Return [X, Y] of the center of cell containing provided text 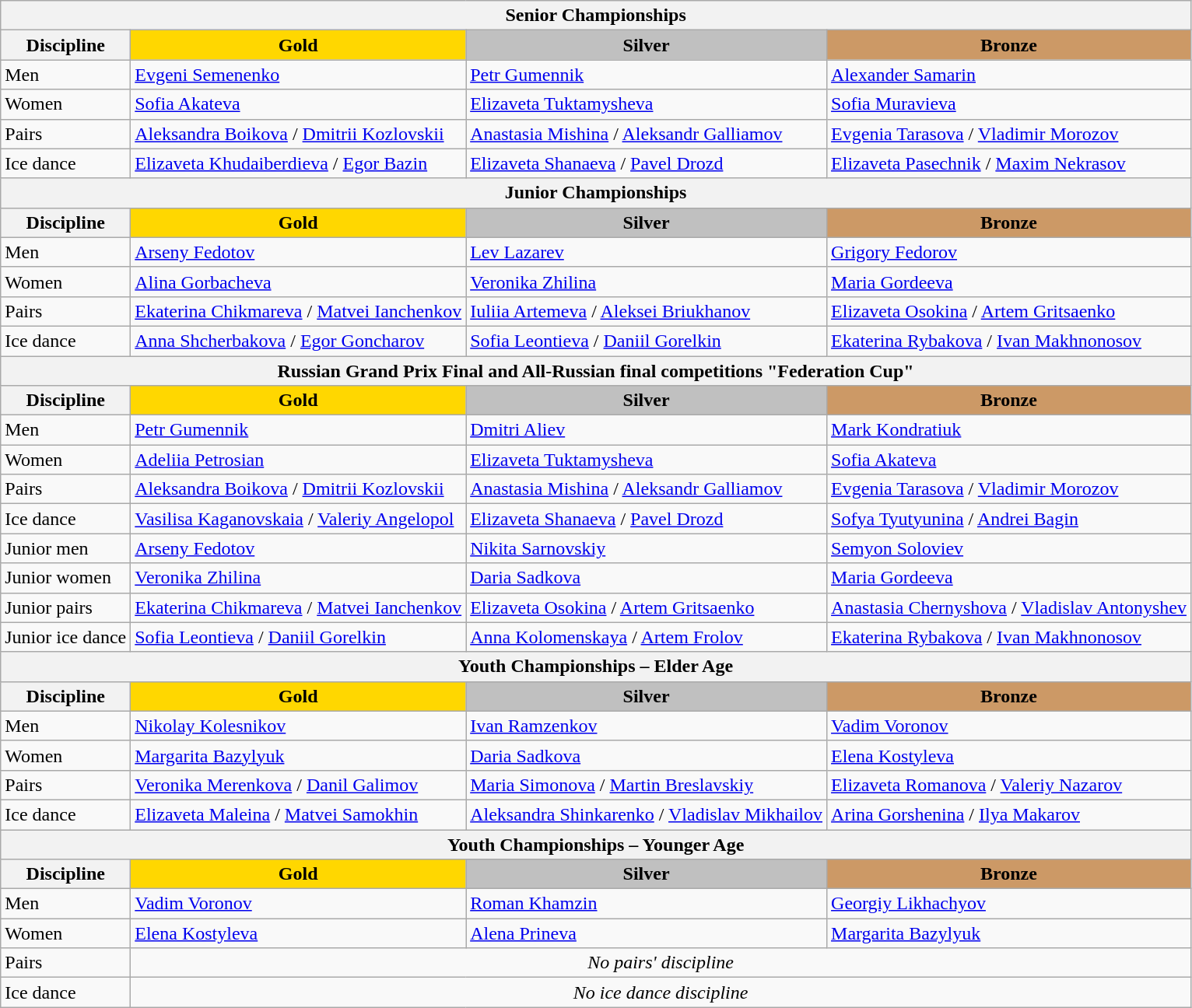
Sofya Tyutyunina / Andrei Bagin [1009, 519]
Aleksandra Shinkarenko / Vladislav Mikhailov [647, 814]
Elizaveta Pasechnik / Maxim Nekrasov [1009, 163]
No pairs' discipline [661, 963]
No ice dance discipline [661, 992]
Anastasia Chernyshova / Vladislav Antonyshev [1009, 607]
Adeliia Petrosian [299, 460]
Senior Championships [596, 16]
Youth Championships – Younger Age [596, 844]
Arina Gorshenina / Ilya Makarov [1009, 814]
Sofia Muravieva [1009, 104]
Elizaveta Maleina / Matvei Samokhin [299, 814]
Elizaveta Khudaiberdieva / Egor Bazin [299, 163]
Iuliia Artemeva / Aleksei Briukhanov [647, 311]
Junior women [65, 578]
Lev Lazarev [647, 252]
Veronika Merenkova / Danil Galimov [299, 785]
Alexander Samarin [1009, 75]
Grigory Fedorov [1009, 252]
Junior Championships [596, 193]
Alina Gorbacheva [299, 282]
Anna Shcherbakova / Egor Goncharov [299, 341]
Roman Khamzin [647, 904]
Maria Simonova / Martin Breslavskiy [647, 785]
Georgiy Likhachyov [1009, 904]
Youth Championships – Elder Age [596, 667]
Evgeni Semenenko [299, 75]
Elizaveta Romanova / Valeriy Nazarov [1009, 785]
Ivan Ramzenkov [647, 726]
Dmitri Aliev [647, 430]
Russian Grand Prix Final and All-Russian final competitions "Federation Cup" [596, 371]
Nikita Sarnovskiy [647, 548]
Junior pairs [65, 607]
Vasilisa Kaganovskaia / Valeriy Angelopol [299, 519]
Junior men [65, 548]
Anna Kolomenskaya / Artem Frolov [647, 637]
Nikolay Kolesnikov [299, 726]
Alena Prineva [647, 933]
Junior ice dance [65, 637]
Semyon Soloviev [1009, 548]
Mark Kondratiuk [1009, 430]
